Locate the cell with the specified text and output its (X, Y) center coordinate. 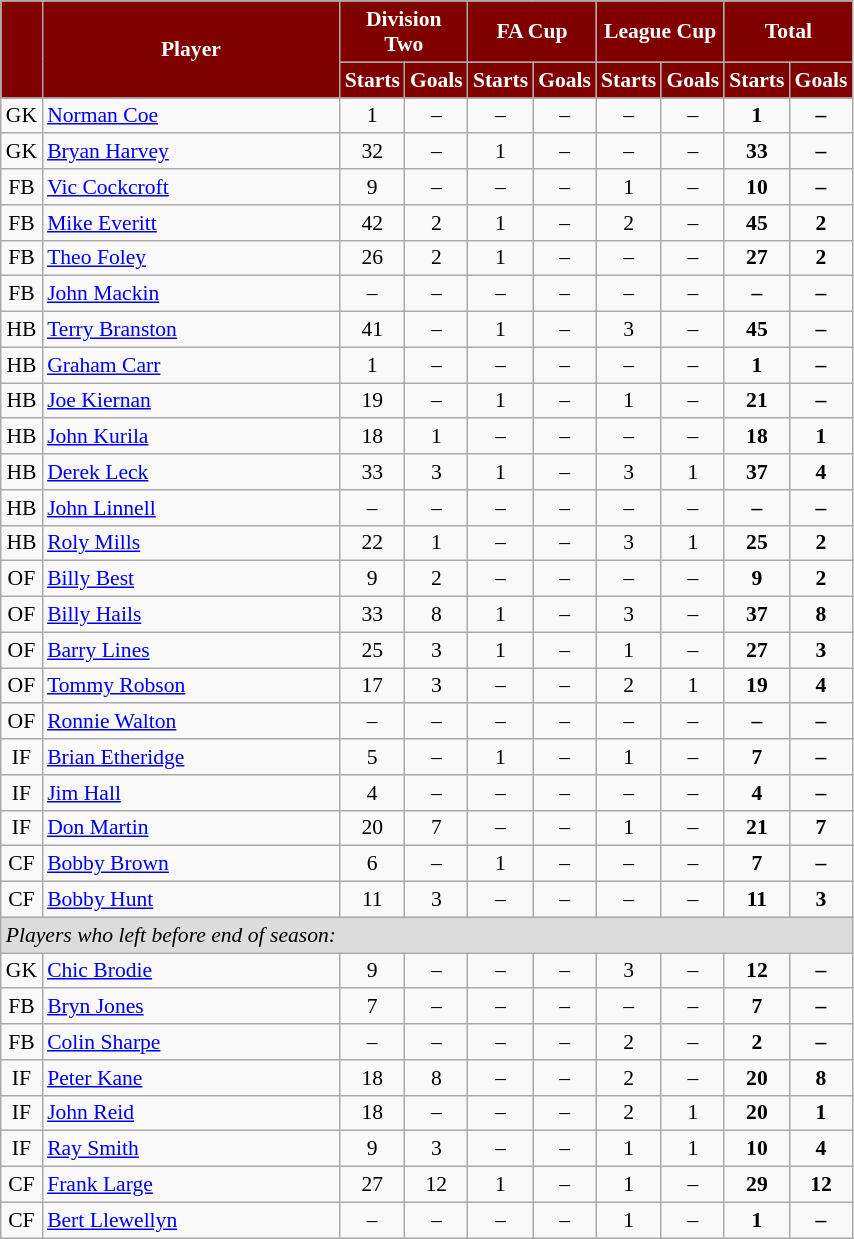
John Linnell (191, 508)
Bryn Jones (191, 1007)
Brian Etheridge (191, 757)
Derek Leck (191, 472)
Don Martin (191, 828)
Total (788, 32)
Mike Everitt (191, 223)
Norman Coe (191, 116)
42 (372, 223)
Vic Cockcroft (191, 187)
41 (372, 330)
Billy Best (191, 579)
John Mackin (191, 294)
Ronnie Walton (191, 722)
Roly Mills (191, 543)
Players who left before end of season: (427, 935)
6 (372, 864)
League Cup (660, 32)
Billy Hails (191, 615)
Bobby Brown (191, 864)
Tommy Robson (191, 686)
Terry Branston (191, 330)
Peter Kane (191, 1078)
17 (372, 686)
Chic Brodie (191, 971)
26 (372, 258)
John Reid (191, 1113)
Theo Foley (191, 258)
Jim Hall (191, 793)
5 (372, 757)
Bert Llewellyn (191, 1220)
32 (372, 152)
Barry Lines (191, 650)
Division Two (404, 32)
29 (756, 1185)
Joe Kiernan (191, 401)
Bobby Hunt (191, 900)
John Kurila (191, 437)
Frank Large (191, 1185)
Ray Smith (191, 1149)
Bryan Harvey (191, 152)
Colin Sharpe (191, 1042)
Graham Carr (191, 365)
FA Cup (532, 32)
Player (191, 50)
22 (372, 543)
